Identify which cell holds the provided text, then report its (x, y) central coordinate. 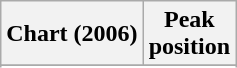
Peakposition (189, 34)
Chart (2006) (72, 34)
